Output the [x, y] coordinate of the center of the cell containing the given text.  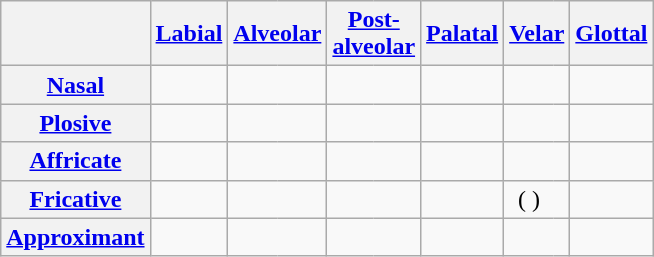
Glottal [612, 34]
Velar [537, 34]
Affricate [76, 161]
Plosive [76, 123]
( ) [529, 199]
Fricative [76, 199]
Approximant [76, 237]
Nasal [76, 85]
Labial [189, 34]
Alveolar [278, 34]
Post-alveolar [374, 34]
Palatal [462, 34]
